Locate the cell with the specified text and output its (x, y) center coordinate. 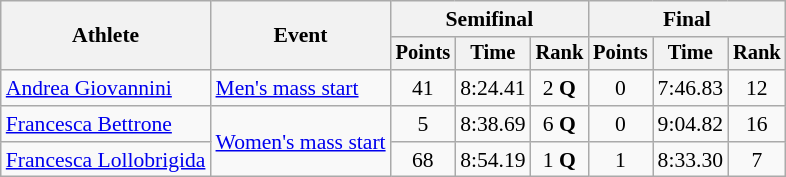
Andrea Giovannini (106, 88)
16 (757, 124)
Men's mass start (300, 88)
41 (423, 88)
Francesca Bettrone (106, 124)
8:24.41 (492, 88)
5 (423, 124)
8:38.69 (492, 124)
Event (300, 36)
Semifinal (490, 19)
7:46.83 (690, 88)
12 (757, 88)
9:04.82 (690, 124)
2 Q (560, 88)
Final (686, 19)
Women's mass start (300, 142)
Athlete (106, 36)
6 Q (560, 124)
